Pinpoint the cell where the given text exists, returning its [x, y] midpoint coordinate. 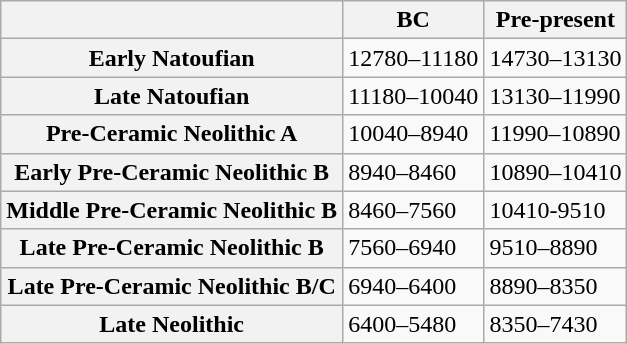
10040–8940 [414, 134]
6400–5480 [414, 324]
14730–13130 [556, 58]
7560–6940 [414, 248]
Pre-Ceramic Neolithic A [172, 134]
11180–10040 [414, 96]
8350–7430 [556, 324]
8890–8350 [556, 286]
6940–6400 [414, 286]
12780–11180 [414, 58]
11990–10890 [556, 134]
BC [414, 20]
13130–11990 [556, 96]
Early Pre-Ceramic Neolithic B [172, 172]
Early Natoufian [172, 58]
Middle Pre-Ceramic Neolithic B [172, 210]
Late Pre-Ceramic Neolithic B/C [172, 286]
8940–8460 [414, 172]
Late Natoufian [172, 96]
Late Pre-Ceramic Neolithic B [172, 248]
8460–7560 [414, 210]
Late Neolithic [172, 324]
9510–8890 [556, 248]
Pre-present [556, 20]
10410-9510 [556, 210]
10890–10410 [556, 172]
